Capture the cell that displays the provided text and extract its (x, y) central coordinate. 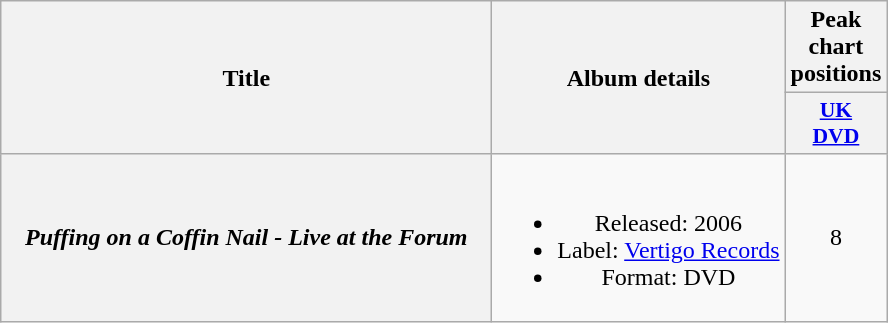
Released: 2006Label: Vertigo RecordsFormat: DVD (638, 238)
Puffing on a Coffin Nail - Live at the Forum (246, 238)
Peak chart positions (836, 47)
UKDVD (836, 124)
Album details (638, 78)
8 (836, 238)
Title (246, 78)
